Output the (x, y) coordinate of the center of the cell containing the given text.  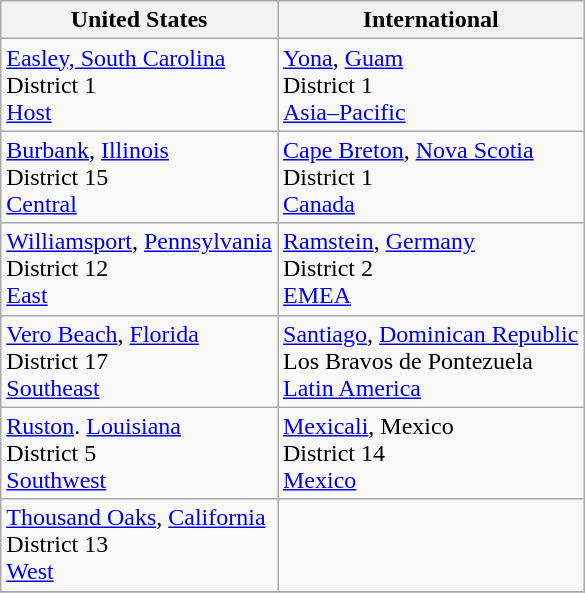
Ramstein, GermanyDistrict 2EMEA (431, 269)
Mexicali, MexicoDistrict 14Mexico (431, 453)
Williamsport, PennsylvaniaDistrict 12East (140, 269)
Cape Breton, Nova ScotiaDistrict 1Canada (431, 177)
Ruston. LouisianaDistrict 5Southwest (140, 453)
Thousand Oaks, CaliforniaDistrict 13West (140, 545)
Burbank, IllinoisDistrict 15Central (140, 177)
Vero Beach, FloridaDistrict 17Southeast (140, 361)
Santiago, Dominican RepublicLos Bravos de PontezuelaLatin America (431, 361)
Easley, South CarolinaDistrict 1Host (140, 85)
International (431, 20)
United States (140, 20)
Yona, GuamDistrict 1Asia–Pacific (431, 85)
